Capture the cell that displays the provided text and extract its (x, y) central coordinate. 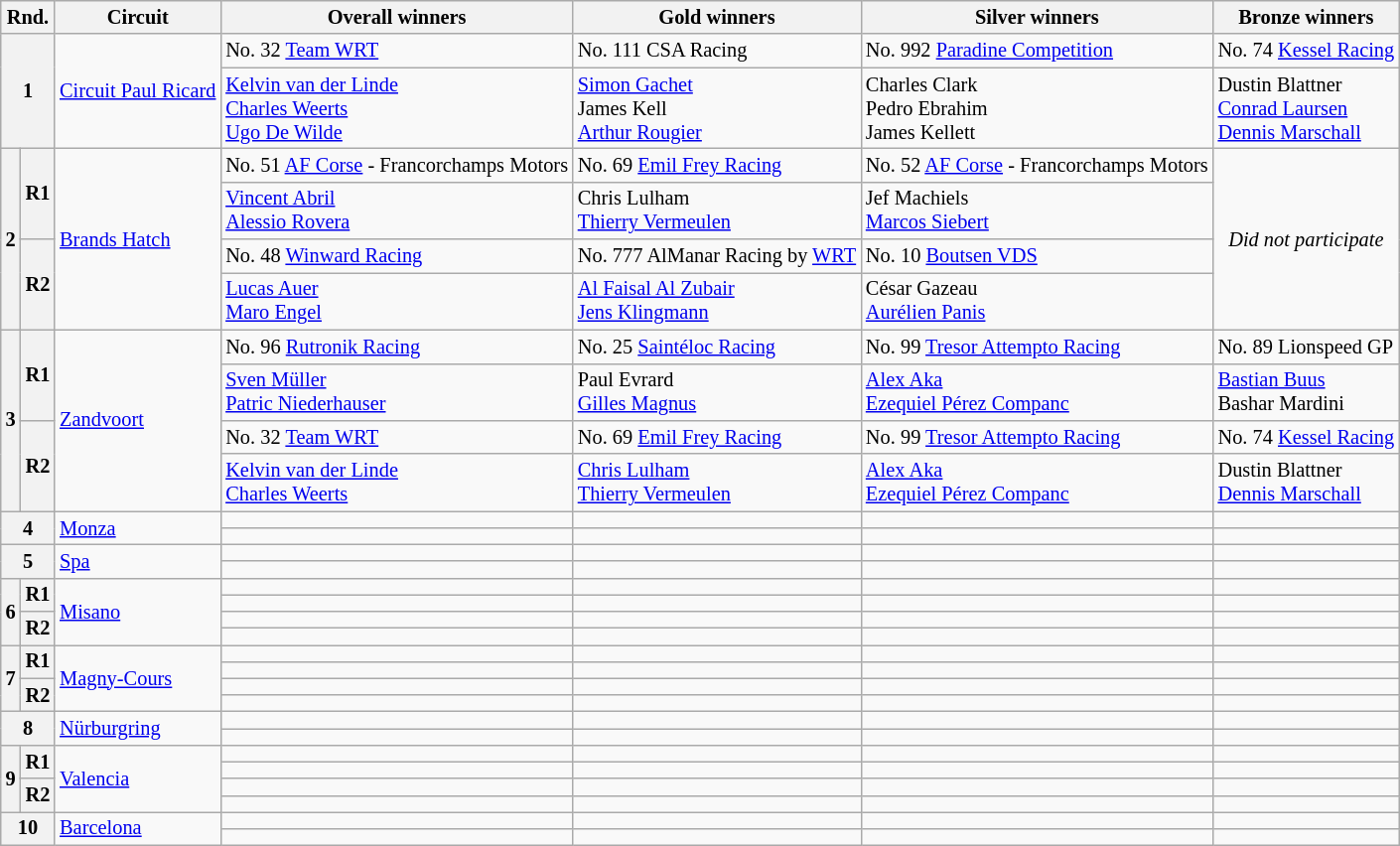
Nürburgring (137, 728)
Magny-Cours (137, 677)
No. 10 Boutsen VDS (1037, 256)
Bronze winners (1307, 17)
Lucas Auer Maro Engel (397, 301)
Barcelona (137, 828)
Monza (137, 528)
10 (28, 828)
Kelvin van der Linde Charles Weerts Ugo De Wilde (397, 108)
3 (11, 421)
No. 992 Paradine Competition (1037, 51)
Zandvoort (137, 421)
7 (11, 677)
Vincent Abril Alessio Rovera (397, 211)
Paul Evrard Gilles Magnus (717, 392)
6 (11, 612)
Brands Hatch (137, 238)
Charles Clark Pedro Ebrahim James Kellett (1037, 108)
No. 52 AF Corse - Francorchamps Motors (1037, 165)
8 (28, 728)
Bastian Buus Bashar Mardini (1307, 392)
2 (11, 238)
Dustin Blattner Dennis Marschall (1307, 483)
Misano (137, 612)
Did not participate (1307, 238)
Circuit (137, 17)
No. 51 AF Corse - Francorchamps Motors (397, 165)
Overall winners (397, 17)
Al Faisal Al Zubair Jens Klingmann (717, 301)
No. 89 Lionspeed GP (1307, 347)
No. 96 Rutronik Racing (397, 347)
Rnd. (28, 17)
9 (11, 778)
Kelvin van der Linde Charles Weerts (397, 483)
Spa (137, 561)
No. 777 AlManar Racing by WRT (717, 256)
Valencia (137, 778)
5 (28, 561)
No. 25 Saintéloc Racing (717, 347)
Jef Machiels Marcos Siebert (1037, 211)
César Gazeau Aurélien Panis (1037, 301)
No. 48 Winward Racing (397, 256)
Circuit Paul Ricard (137, 91)
No. 111 CSA Racing (717, 51)
Silver winners (1037, 17)
1 (28, 91)
Gold winners (717, 17)
4 (28, 528)
Dustin Blattner Conrad Laursen Dennis Marschall (1307, 108)
Simon Gachet James Kell Arthur Rougier (717, 108)
Sven Müller Patric Niederhauser (397, 392)
